Search for the cell housing the specified text and yield its (x, y) center coordinate. 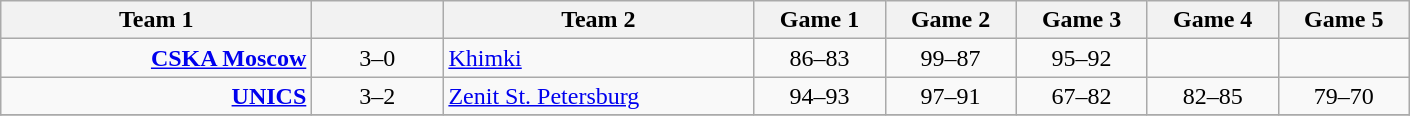
99–87 (950, 58)
UNICS (156, 96)
97–91 (950, 96)
Game 4 (1212, 20)
3–0 (378, 58)
Game 1 (820, 20)
Team 1 (156, 20)
86–83 (820, 58)
67–82 (1082, 96)
CSKA Moscow (156, 58)
79–70 (1344, 96)
95–92 (1082, 58)
Team 2 (598, 20)
82–85 (1212, 96)
Game 5 (1344, 20)
3–2 (378, 96)
Zenit St. Petersburg (598, 96)
Game 2 (950, 20)
Khimki (598, 58)
94–93 (820, 96)
Game 3 (1082, 20)
